For the text-containing cell, return its midpoint in [x, y] coordinate format. 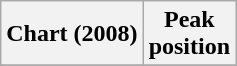
Peakposition [189, 34]
Chart (2008) [72, 34]
